For the text-containing cell, return its midpoint in (X, Y) coordinate format. 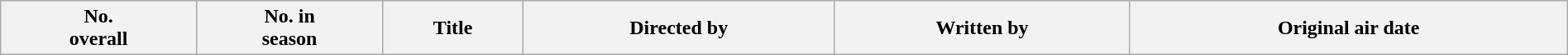
No. inseason (289, 28)
Directed by (678, 28)
Original air date (1348, 28)
Title (453, 28)
Written by (982, 28)
No.overall (99, 28)
